Provide the [x, y] coordinate of the cell's center where the given text is located.  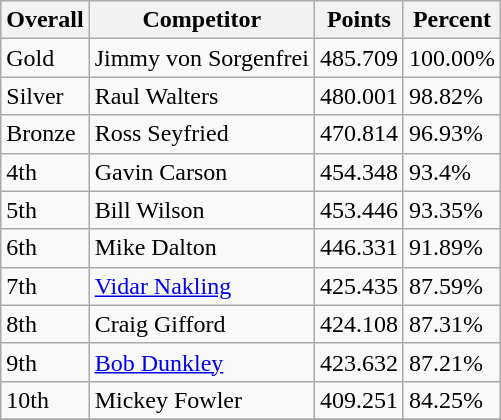
10th [45, 400]
4th [45, 172]
470.814 [358, 134]
87.21% [452, 362]
Overall [45, 20]
93.4% [452, 172]
87.59% [452, 286]
Points [358, 20]
423.632 [358, 362]
5th [45, 210]
Bob Dunkley [202, 362]
96.93% [452, 134]
446.331 [358, 248]
6th [45, 248]
453.446 [358, 210]
84.25% [452, 400]
Jimmy von Sorgenfrei [202, 58]
Craig Gifford [202, 324]
424.108 [358, 324]
Bronze [45, 134]
Vidar Nakling [202, 286]
Competitor [202, 20]
Ross Seyfried [202, 134]
Raul Walters [202, 96]
91.89% [452, 248]
Gold [45, 58]
480.001 [358, 96]
9th [45, 362]
Bill Wilson [202, 210]
100.00% [452, 58]
Silver [45, 96]
425.435 [358, 286]
87.31% [452, 324]
7th [45, 286]
Mike Dalton [202, 248]
Gavin Carson [202, 172]
8th [45, 324]
454.348 [358, 172]
Percent [452, 20]
93.35% [452, 210]
98.82% [452, 96]
Mickey Fowler [202, 400]
409.251 [358, 400]
485.709 [358, 58]
